Find where the given text appears and provide that cell's center as [x, y] coordinate. 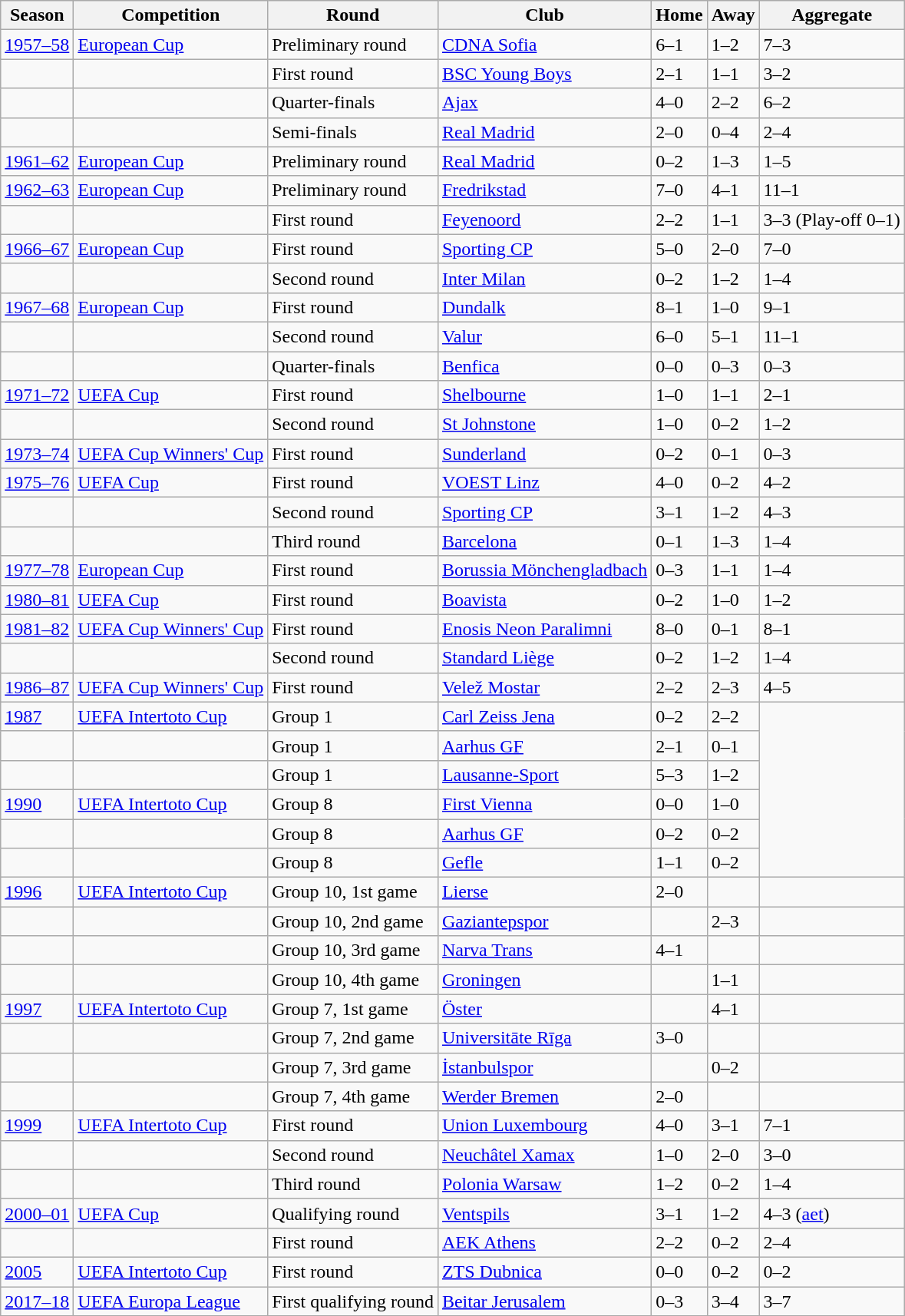
Inter Milan [544, 278]
5–3 [679, 775]
5–0 [679, 249]
Group 10, 2nd game [353, 921]
1980–81 [37, 600]
Aggregate [832, 15]
CDNA Sofia [544, 45]
Narva Trans [544, 951]
4–2 [832, 483]
Group 7, 3rd game [353, 1067]
3–2 [832, 74]
Borussia Mönchengladbach [544, 570]
Benfica [544, 366]
2005 [37, 1271]
2017–18 [37, 1301]
Ajax [544, 103]
4–5 [832, 687]
Semi-finals [353, 132]
Home [679, 15]
Group 7, 4th game [353, 1096]
Gaziantepspor [544, 921]
Sunderland [544, 454]
Enosis Neon Paralimni [544, 629]
Valur [544, 336]
Lausanne-Sport [544, 775]
Shelbourne [544, 395]
Boavista [544, 600]
1987 [37, 716]
9–1 [832, 307]
Werder Bremen [544, 1096]
0–4 [733, 132]
1981–82 [37, 629]
Feyenoord [544, 220]
1967–68 [37, 307]
1990 [37, 804]
6–0 [679, 336]
Velež Mostar [544, 687]
Union Luxembourg [544, 1126]
St Johnstone [544, 425]
Season [37, 15]
3–7 [832, 1301]
BSC Young Boys [544, 74]
AEK Athens [544, 1242]
Group 7, 1st game [353, 1009]
Standard Liège [544, 658]
Club [544, 15]
2000–01 [37, 1213]
1962–63 [37, 190]
6–1 [679, 45]
1977–78 [37, 570]
1957–58 [37, 45]
Öster [544, 1009]
7–3 [832, 45]
First qualifying round [353, 1301]
1986–87 [37, 687]
6–2 [832, 103]
UEFA Europa League [170, 1301]
4–3 (aet) [832, 1213]
Group 10, 1st game [353, 892]
Universitāte Rīga [544, 1038]
Beitar Jerusalem [544, 1301]
ZTS Dubnica [544, 1271]
1971–72 [37, 395]
1961–62 [37, 161]
Group 10, 3rd game [353, 951]
Dundalk [544, 307]
1996 [37, 892]
Neuchâtel Xamax [544, 1155]
Qualifying round [353, 1213]
Away [733, 15]
Lierse [544, 892]
4–3 [832, 512]
Groningen [544, 980]
1999 [37, 1126]
First Vienna [544, 804]
1–5 [832, 161]
Round [353, 15]
8–0 [679, 629]
Group 10, 4th game [353, 980]
1973–74 [37, 454]
Competition [170, 15]
1975–76 [37, 483]
Ventspils [544, 1213]
5–1 [733, 336]
1997 [37, 1009]
İstanbulspor [544, 1067]
Carl Zeiss Jena [544, 716]
1966–67 [37, 249]
Gefle [544, 863]
Fredrikstad [544, 190]
7–1 [832, 1126]
Group 7, 2nd game [353, 1038]
3–4 [733, 1301]
3–3 (Play-off 0–1) [832, 220]
Barcelona [544, 541]
Polonia Warsaw [544, 1184]
VOEST Linz [544, 483]
